Identify which cell holds the provided text, then report its (x, y) central coordinate. 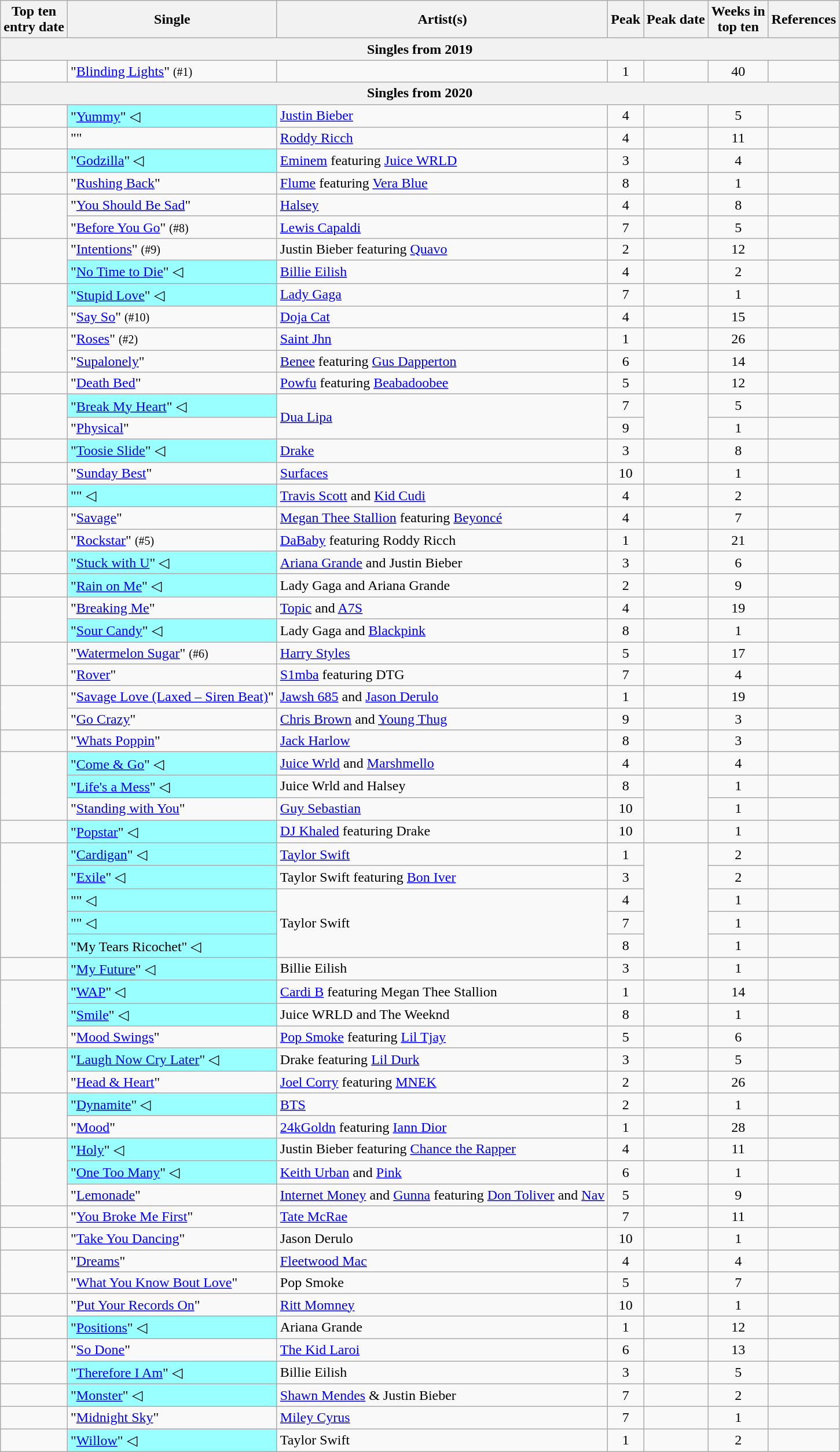
Lady Gaga and Blackpink (442, 630)
Cardi B featuring Megan Thee Stallion (442, 992)
Dua Lipa (442, 417)
"Sour Candy" ◁ (172, 630)
"Come & Go" ◁ (172, 764)
Shawn Mendes & Justin Bieber (442, 1395)
Topic and A7S (442, 608)
"Breaking Me" (172, 608)
"Head & Heart" (172, 1082)
Weeks intop ten (738, 20)
"Rain on Me" ◁ (172, 585)
Benee featuring Gus Dapperton (442, 361)
Singles from 2019 (420, 49)
Doja Cat (442, 317)
Ritt Momney (442, 1305)
Roddy Ricch (442, 138)
"Positions" ◁ (172, 1328)
"Watermelon Sugar" (#6) (172, 652)
Powfu featuring Beabadoobee (442, 383)
Drake featuring Lil Durk (442, 1059)
"Smile" ◁ (172, 1014)
"" (172, 138)
BTS (442, 1105)
"Rockstar" (#5) (172, 540)
Justin Bieber featuring Chance the Rapper (442, 1149)
Juice Wrld and Halsey (442, 786)
Halsey (442, 205)
"Stuck with U" ◁ (172, 563)
"My Tears Ricochet" ◁ (172, 946)
"WAP" ◁ (172, 992)
Ariana Grande (442, 1328)
"So Done" (172, 1350)
15 (738, 317)
"Roses" (#2) (172, 339)
The Kid Laroi (442, 1350)
"You Should Be Sad" (172, 205)
"Before You Go" (#8) (172, 227)
"Exile" ◁ (172, 877)
Joel Corry featuring MNEK (442, 1082)
Flume featuring Vera Blue (442, 183)
"Put Your Records On" (172, 1305)
28 (738, 1127)
Eminem featuring Juice WRLD (442, 161)
DJ Khaled featuring Drake (442, 831)
"Midnight Sky" (172, 1418)
Saint Jhn (442, 339)
"Death Bed" (172, 383)
"Savage" (172, 518)
"Physical" (172, 428)
Single (172, 20)
Miley Cyrus (442, 1418)
Harry Styles (442, 652)
24kGoldn featuring Iann Dior (442, 1127)
Guy Sebastian (442, 809)
Artist(s) (442, 20)
DaBaby featuring Roddy Ricch (442, 540)
"Blinding Lights" (#1) (172, 71)
"Lemonade" (172, 1194)
"My Future" ◁ (172, 969)
Megan Thee Stallion featuring Beyoncé (442, 518)
"Rover" (172, 675)
"Say So" (#10) (172, 317)
13 (738, 1350)
"Intentions" (#9) (172, 249)
"Therefore I Am" ◁ (172, 1372)
"Laugh Now Cry Later" ◁ (172, 1059)
S1mba featuring DTG (442, 675)
"Mood Swings" (172, 1037)
17 (738, 652)
Fleetwood Mac (442, 1261)
Surfaces (442, 473)
Peak (626, 20)
Peak date (676, 20)
"What You Know Bout Love" (172, 1283)
"Whats Poppin" (172, 741)
"Monster" ◁ (172, 1395)
"Rushing Back" (172, 183)
Drake (442, 450)
Travis Scott and Kid Cudi (442, 496)
Lady Gaga and Ariana Grande (442, 585)
"Holy" ◁ (172, 1149)
"One Too Many" ◁ (172, 1172)
Tate McRae (442, 1217)
Chris Brown and Young Thug (442, 719)
"You Broke Me First" (172, 1217)
21 (738, 540)
"Dreams" (172, 1261)
Lewis Capaldi (442, 227)
Internet Money and Gunna featuring Don Toliver and Nav (442, 1194)
Keith Urban and Pink (442, 1172)
"No Time to Die" ◁ (172, 272)
"Go Crazy" (172, 719)
40 (738, 71)
References (804, 20)
"Mood" (172, 1127)
Lady Gaga (442, 295)
Juice Wrld and Marshmello (442, 764)
Jason Derulo (442, 1239)
"Toosie Slide" ◁ (172, 450)
Pop Smoke featuring Lil Tjay (442, 1037)
Justin Bieber (442, 116)
Singles from 2020 (420, 93)
"Sunday Best" (172, 473)
Pop Smoke (442, 1283)
"Godzilla" ◁ (172, 161)
"Take You Dancing" (172, 1239)
Taylor Swift featuring Bon Iver (442, 877)
"Stupid Love" ◁ (172, 295)
"Supalonely" (172, 361)
"Life's a Mess" ◁ (172, 786)
"Break My Heart" ◁ (172, 406)
"Standing with You" (172, 809)
Jack Harlow (442, 741)
Top tenentry date (34, 20)
Ariana Grande and Justin Bieber (442, 563)
"Dynamite" ◁ (172, 1105)
"Savage Love (Laxed – Siren Beat)" (172, 697)
Justin Bieber featuring Quavo (442, 249)
Juice WRLD and The Weeknd (442, 1014)
"Popstar" ◁ (172, 831)
"Willow" ◁ (172, 1440)
"Cardigan" ◁ (172, 855)
"Yummy" ◁ (172, 116)
Jawsh 685 and Jason Derulo (442, 697)
